From the cell containing the given text, extract its center point as (x, y) coordinate. 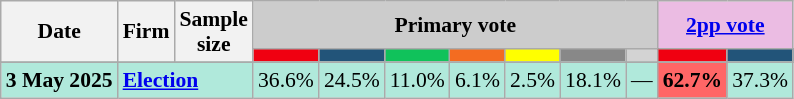
2.5% (532, 80)
Election (186, 80)
Date (60, 32)
3 May 2025 (60, 80)
6.1% (478, 80)
Firm (146, 32)
— (642, 80)
36.6% (286, 80)
11.0% (418, 80)
24.5% (352, 80)
62.7% (692, 80)
Samplesize (213, 32)
Primary vote (456, 25)
2pp vote (726, 25)
37.3% (760, 80)
18.1% (593, 80)
